Output the [x, y] coordinate of the center of the cell containing the given text.  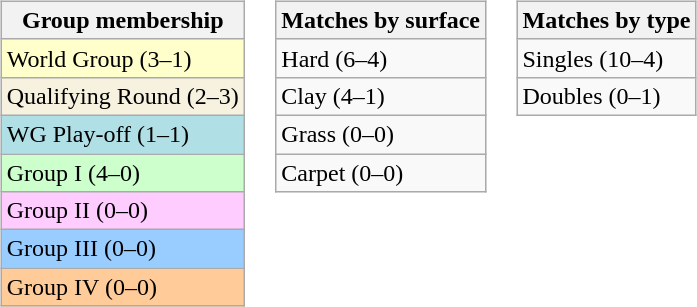
Qualifying Round (2–3) [122, 96]
Group IV (0–0) [122, 287]
Singles (10–4) [606, 58]
Clay (4–1) [381, 96]
Group membership [122, 20]
Matches by surface [381, 20]
Group I (4–0) [122, 173]
Grass (0–0) [381, 134]
Group III (0–0) [122, 249]
Matches by type [606, 20]
WG Play-off (1–1) [122, 134]
World Group (3–1) [122, 58]
Doubles (0–1) [606, 96]
Group II (0–0) [122, 211]
Carpet (0–0) [381, 173]
Hard (6–4) [381, 58]
